Return the (X, Y) coordinate for the center point of the cell that contains the specified text.  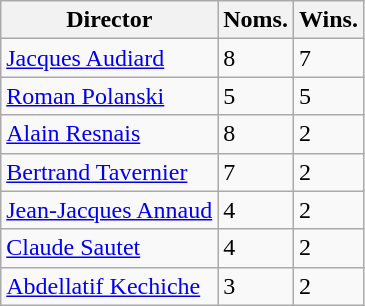
Bertrand Tavernier (110, 172)
Director (110, 20)
Jean-Jacques Annaud (110, 210)
Claude Sautet (110, 248)
Jacques Audiard (110, 58)
3 (256, 286)
Alain Resnais (110, 134)
Abdellatif Kechiche (110, 286)
Noms. (256, 20)
Roman Polanski (110, 96)
Wins. (328, 20)
